Return [X, Y] of the center of cell containing provided text 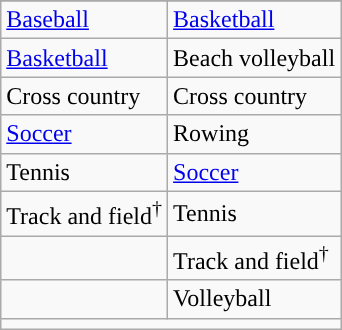
Volleyball [254, 299]
Baseball [84, 20]
Beach volleyball [254, 58]
Rowing [254, 134]
